Return [x, y] of the center of cell containing provided text 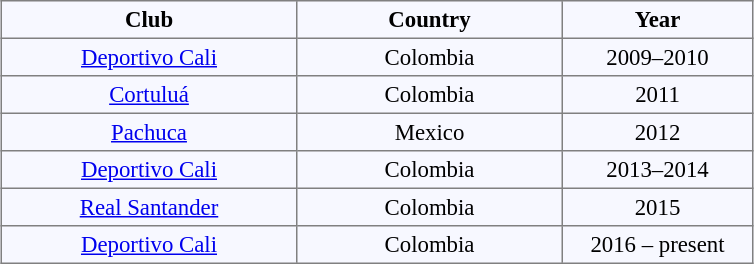
2013–2014 [657, 170]
2012 [657, 132]
Pachuca [149, 132]
Cortuluá [149, 95]
Real Santander [149, 207]
2016 – present [657, 245]
2009–2010 [657, 57]
2015 [657, 207]
Mexico [430, 132]
Year [657, 20]
Club [149, 20]
2011 [657, 95]
Country [430, 20]
